Scan for the cell matching the given text and deliver its (x, y) coordinate at center. 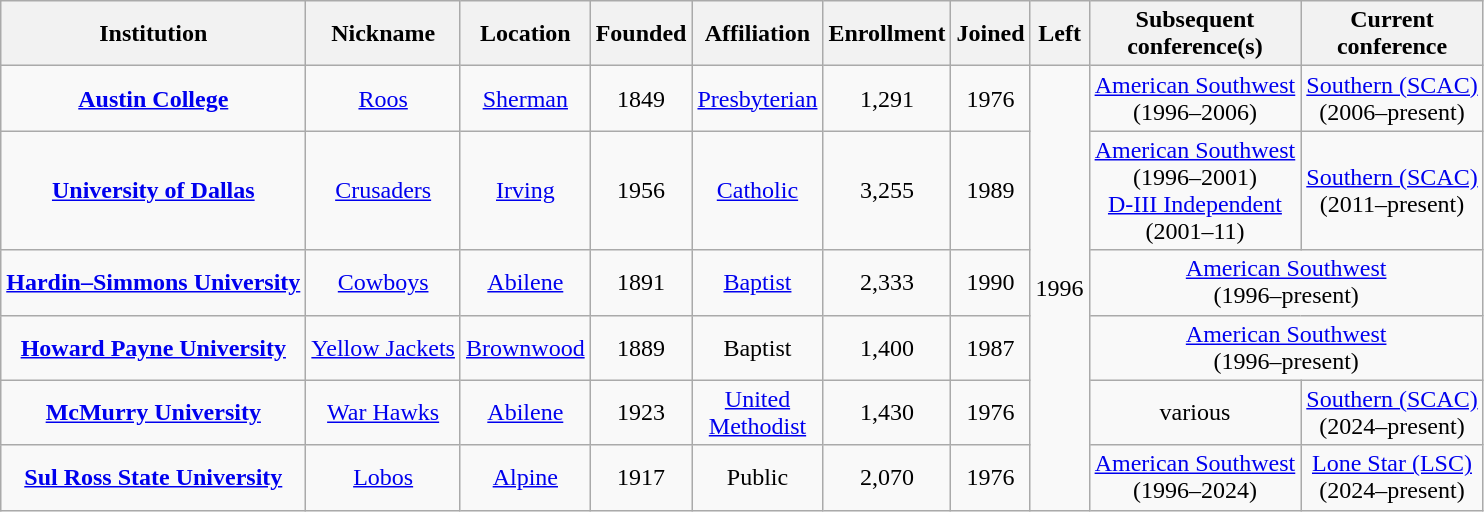
Southern (SCAC)(2011–present) (1392, 190)
1,400 (887, 348)
McMurry University (154, 412)
1849 (641, 98)
Cowboys (384, 282)
Southern (SCAC)(2006–present) (1392, 98)
1990 (990, 282)
Subsequentconference(s) (1195, 34)
Roos (384, 98)
1987 (990, 348)
1923 (641, 412)
Yellow Jackets (384, 348)
Howard Payne University (154, 348)
Public (758, 478)
Affiliation (758, 34)
Irving (525, 190)
American Southwest(1996–2024) (1195, 478)
1917 (641, 478)
Location (525, 34)
Brownwood (525, 348)
Nickname (384, 34)
Joined (990, 34)
Lobos (384, 478)
2,070 (887, 478)
1891 (641, 282)
Crusaders (384, 190)
UnitedMethodist (758, 412)
various (1195, 412)
1,291 (887, 98)
Institution (154, 34)
Sul Ross State University (154, 478)
Southern (SCAC)(2024–present) (1392, 412)
Sherman (525, 98)
1956 (641, 190)
Hardin–Simmons University (154, 282)
University of Dallas (154, 190)
Lone Star (LSC)(2024–present) (1392, 478)
Alpine (525, 478)
Currentconference (1392, 34)
1996 (1060, 288)
Catholic (758, 190)
Presbyterian (758, 98)
War Hawks (384, 412)
1889 (641, 348)
1,430 (887, 412)
Founded (641, 34)
Left (1060, 34)
3,255 (887, 190)
Enrollment (887, 34)
American Southwest(1996–2001)D-III Independent(2001–11) (1195, 190)
2,333 (887, 282)
Austin College (154, 98)
American Southwest(1996–2006) (1195, 98)
1989 (990, 190)
